For the text-containing cell, return its midpoint in [x, y] coordinate format. 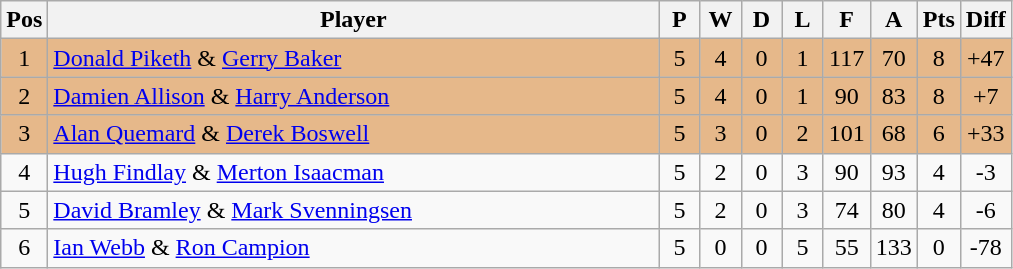
-6 [986, 210]
80 [894, 210]
133 [894, 248]
55 [846, 248]
+7 [986, 96]
Pos [24, 20]
93 [894, 172]
Pts [938, 20]
L [802, 20]
David Bramley & Mark Svenningsen [354, 210]
-78 [986, 248]
Alan Quemard & Derek Boswell [354, 134]
117 [846, 58]
-3 [986, 172]
P [680, 20]
74 [846, 210]
83 [894, 96]
Diff [986, 20]
Hugh Findlay & Merton Isaacman [354, 172]
70 [894, 58]
Damien Allison & Harry Anderson [354, 96]
+33 [986, 134]
Player [354, 20]
A [894, 20]
68 [894, 134]
Ian Webb & Ron Campion [354, 248]
101 [846, 134]
+47 [986, 58]
D [762, 20]
W [720, 20]
F [846, 20]
Donald Piketh & Gerry Baker [354, 58]
